Capture the cell that displays the provided text and extract its (x, y) central coordinate. 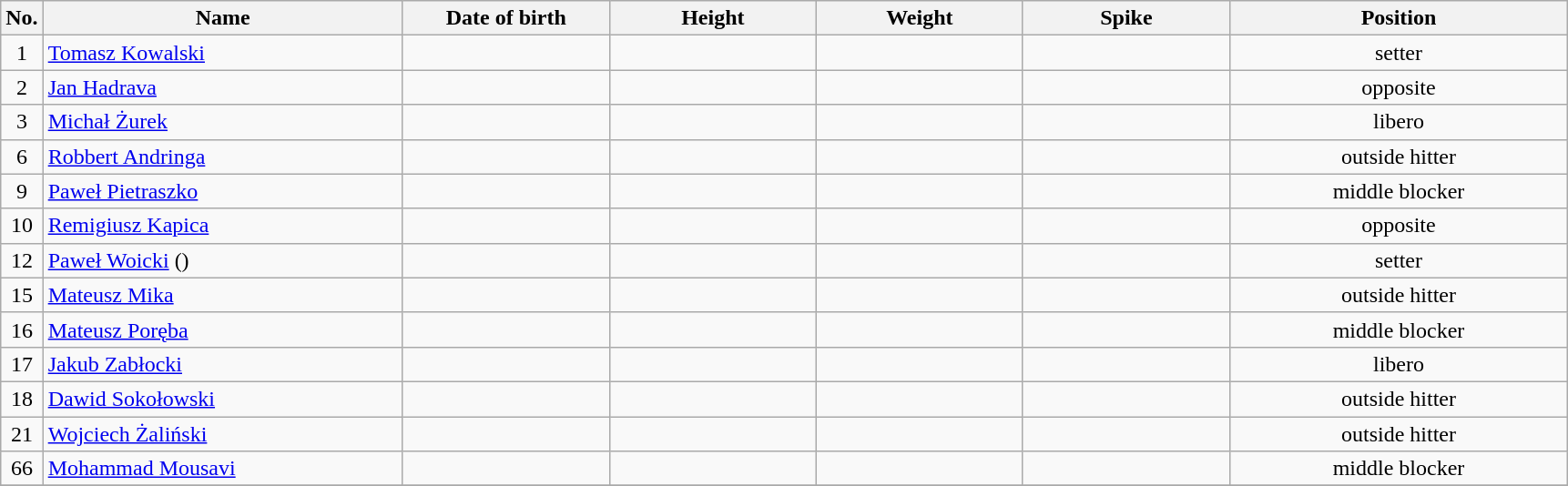
Tomasz Kowalski (222, 53)
Wojciech Żaliński (222, 434)
Jan Hadrava (222, 87)
6 (22, 157)
17 (22, 364)
9 (22, 191)
18 (22, 399)
No. (22, 18)
66 (22, 469)
15 (22, 295)
Mohammad Mousavi (222, 469)
Remigiusz Kapica (222, 226)
Weight (920, 18)
12 (22, 260)
Paweł Woicki () (222, 260)
Dawid Sokołowski (222, 399)
Name (222, 18)
Mateusz Mika (222, 295)
Spike (1125, 18)
3 (22, 122)
Robbert Andringa (222, 157)
Jakub Zabłocki (222, 364)
Height (712, 18)
Michał Żurek (222, 122)
1 (22, 53)
2 (22, 87)
Paweł Pietraszko (222, 191)
16 (22, 329)
Mateusz Poręba (222, 329)
10 (22, 226)
Position (1399, 18)
21 (22, 434)
Date of birth (506, 18)
